Return the (x, y) coordinate for the center point of the cell that contains the specified text.  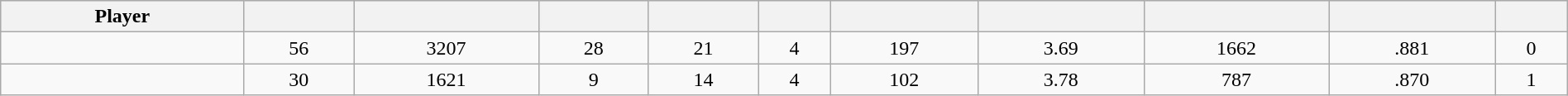
3.69 (1060, 48)
56 (299, 48)
Player (122, 17)
3207 (447, 48)
0 (1532, 48)
30 (299, 79)
.881 (1413, 48)
.870 (1413, 79)
197 (904, 48)
9 (594, 79)
1 (1532, 79)
21 (703, 48)
3.78 (1060, 79)
1662 (1236, 48)
787 (1236, 79)
1621 (447, 79)
102 (904, 79)
28 (594, 48)
14 (703, 79)
